Output the (X, Y) coordinate of the center of the cell containing the given text.  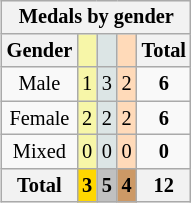
Male (40, 84)
Female (40, 118)
Gender (40, 51)
Mixed (40, 152)
Medals by gender (96, 17)
5 (107, 185)
4 (127, 185)
12 (164, 185)
1 (87, 84)
